Search for the cell housing the specified text and yield its (x, y) center coordinate. 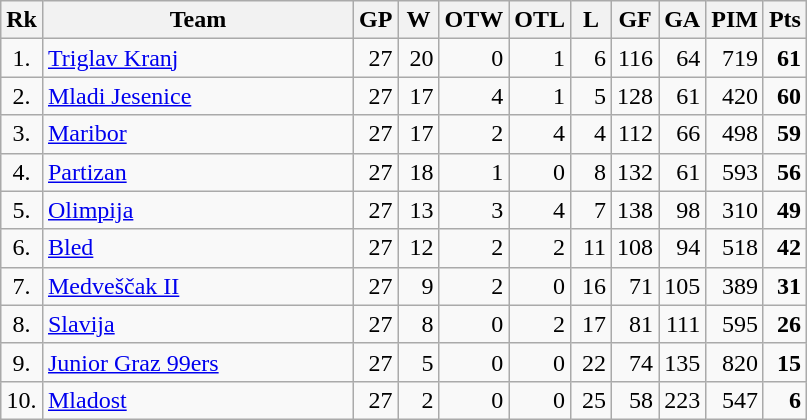
66 (682, 134)
7 (592, 210)
Partizan (198, 172)
310 (735, 210)
11 (592, 248)
Triglav Kranj (198, 58)
389 (735, 286)
2. (22, 96)
Rk (22, 20)
10. (22, 400)
16 (592, 286)
Bled (198, 248)
W (418, 20)
94 (682, 248)
Mladi Jesenice (198, 96)
3 (474, 210)
1. (22, 58)
12 (418, 248)
132 (636, 172)
116 (636, 58)
60 (784, 96)
Junior Graz 99ers (198, 362)
56 (784, 172)
Pts (784, 20)
49 (784, 210)
4. (22, 172)
105 (682, 286)
GP (376, 20)
26 (784, 324)
13 (418, 210)
Maribor (198, 134)
71 (636, 286)
111 (682, 324)
20 (418, 58)
42 (784, 248)
OTL (540, 20)
PIM (735, 20)
595 (735, 324)
820 (735, 362)
18 (418, 172)
420 (735, 96)
7. (22, 286)
74 (636, 362)
128 (636, 96)
Slavija (198, 324)
112 (636, 134)
135 (682, 362)
Team (198, 20)
Olimpija (198, 210)
9 (418, 286)
GF (636, 20)
15 (784, 362)
OTW (474, 20)
108 (636, 248)
Medveščak II (198, 286)
3. (22, 134)
22 (592, 362)
6. (22, 248)
L (592, 20)
719 (735, 58)
138 (636, 210)
223 (682, 400)
498 (735, 134)
98 (682, 210)
64 (682, 58)
5. (22, 210)
31 (784, 286)
59 (784, 134)
GA (682, 20)
8. (22, 324)
81 (636, 324)
518 (735, 248)
547 (735, 400)
9. (22, 362)
25 (592, 400)
Mladost (198, 400)
58 (636, 400)
593 (735, 172)
